Return [X, Y] of the center of cell containing provided text 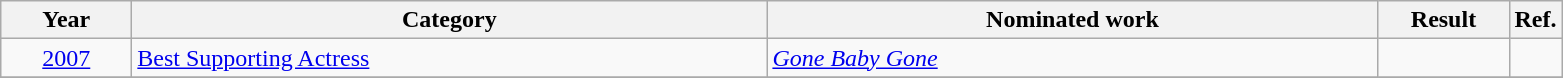
Category [450, 20]
Ref. [1536, 20]
Year [66, 20]
2007 [66, 58]
Result [1444, 20]
Gone Baby Gone [1072, 58]
Best Supporting Actress [450, 58]
Nominated work [1072, 20]
